Find where the given text appears and provide that cell's center as [X, Y] coordinate. 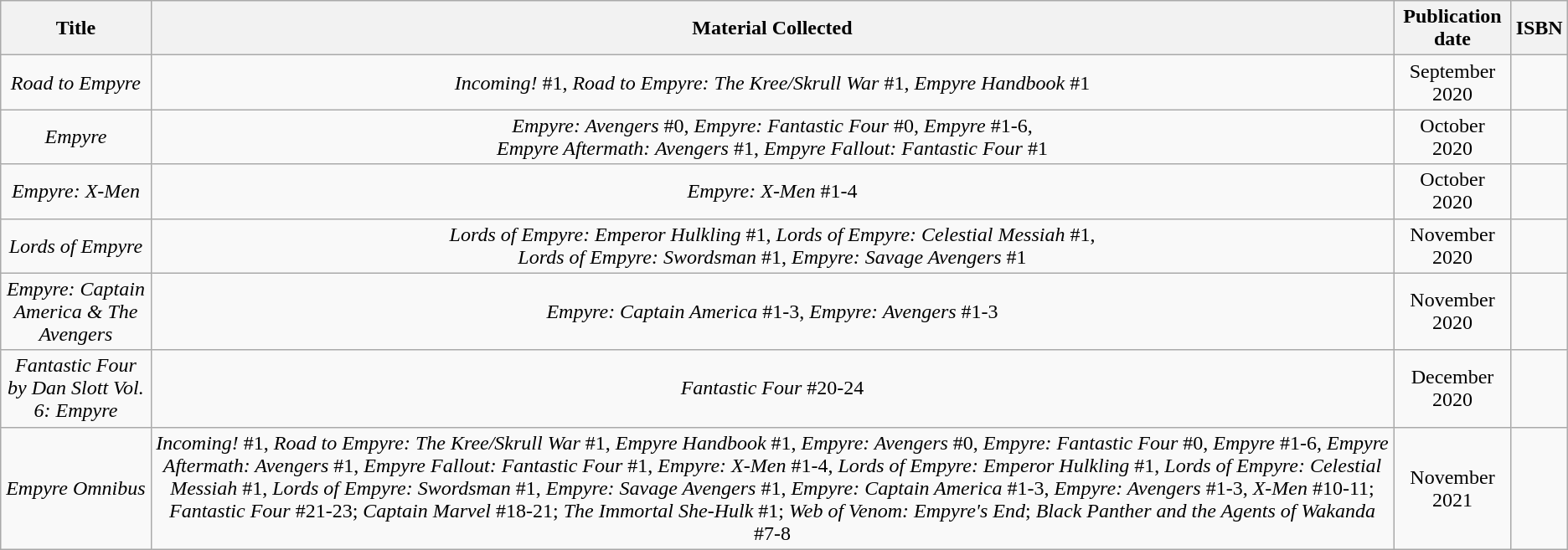
Empyre: Avengers #0, Empyre: Fantastic Four #0, Empyre #1-6, Empyre Aftermath: Avengers #1, Empyre Fallout: Fantastic Four #1 [772, 137]
Empyre: X-Men [75, 191]
Empyre: X-Men #1-4 [772, 191]
Lords of Empyre: Emperor Hulkling #1, Lords of Empyre: Celestial Messiah #1, Lords of Empyre: Swordsman #1, Empyre: Savage Avengers #1 [772, 246]
Empyre: Captain America & The Avengers [75, 311]
Empyre: Captain America #1-3, Empyre: Avengers #1-3 [772, 311]
Fantastic Four by Dan Slott Vol. 6: Empyre [75, 388]
Road to Empyre [75, 82]
September 2020 [1452, 82]
ISBN [1540, 28]
Publication date [1452, 28]
November 2021 [1452, 488]
Incoming! #1, Road to Empyre: The Kree/Skrull War #1, Empyre Handbook #1 [772, 82]
Material Collected [772, 28]
Fantastic Four #20-24 [772, 388]
December 2020 [1452, 388]
Lords of Empyre [75, 246]
Empyre Omnibus [75, 488]
Empyre [75, 137]
Title [75, 28]
